Extract the [X, Y] coordinate from the center of the cell holding the provided text.  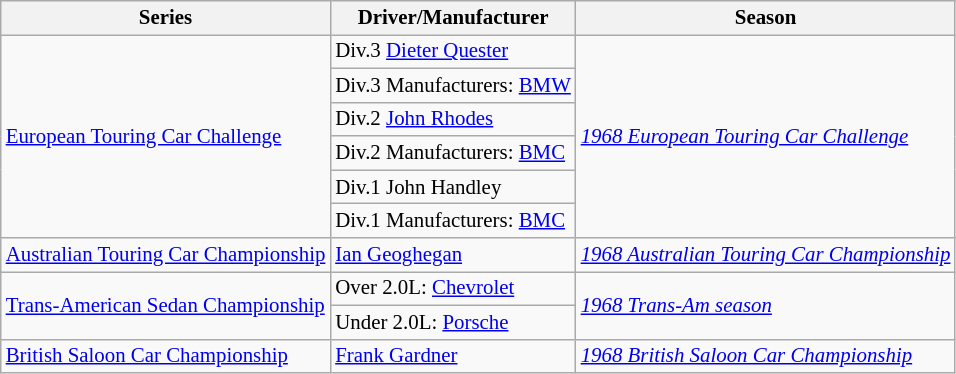
Div.2 Manufacturers: BMC [452, 153]
1968 British Saloon Car Championship [766, 356]
Div.3 Dieter Quester [452, 51]
Div.3 Manufacturers: BMW [452, 85]
Australian Touring Car Championship [166, 255]
Driver/Manufacturer [452, 18]
Trans-American Sedan Championship [166, 305]
Series [166, 18]
Under 2.0L: Porsche [452, 322]
European Touring Car Challenge [166, 136]
1968 Trans-Am season [766, 305]
Div.2 John Rhodes [452, 119]
1968 European Touring Car Challenge [766, 136]
1968 Australian Touring Car Championship [766, 255]
Ian Geoghegan [452, 255]
Over 2.0L: Chevrolet [452, 288]
Div.1 John Handley [452, 187]
Season [766, 18]
Frank Gardner [452, 356]
British Saloon Car Championship [166, 356]
Div.1 Manufacturers: BMC [452, 221]
